Identify which cell holds the provided text, then report its [X, Y] central coordinate. 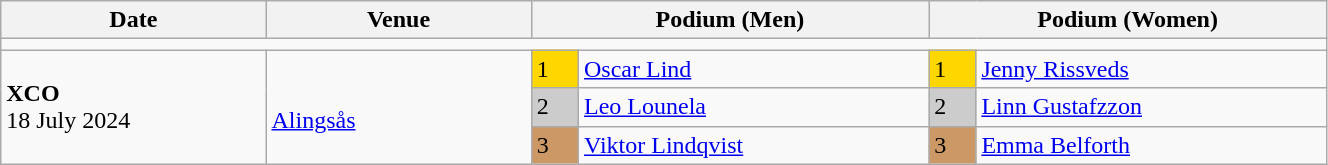
Oscar Lind [754, 69]
Date [134, 20]
Podium (Men) [730, 20]
Viktor Lindqvist [754, 145]
Emma Belforth [1152, 145]
Alingsås [398, 107]
XCO 18 July 2024 [134, 107]
Venue [398, 20]
Leo Lounela [754, 107]
Podium (Women) [1128, 20]
Jenny Rissveds [1152, 69]
Linn Gustafzzon [1152, 107]
